From the cell containing the given text, extract its center point as (X, Y) coordinate. 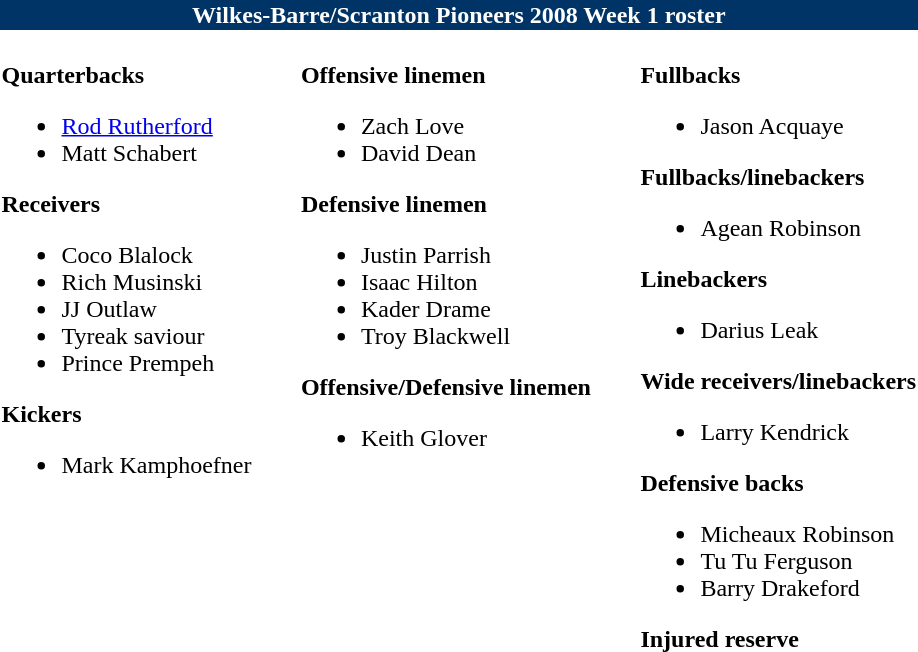
Wilkes-Barre/Scranton Pioneers 2008 Week 1 roster (459, 15)
